Return [X, Y] of the center of cell containing provided text 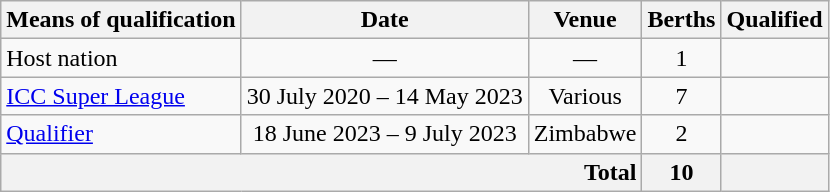
2 [682, 134]
Various [585, 96]
1 [682, 58]
Zimbabwe [585, 134]
30 July 2020 – 14 May 2023 [384, 96]
Qualifier [121, 134]
18 June 2023 – 9 July 2023 [384, 134]
Host nation [121, 58]
Venue [585, 20]
ICC Super League [121, 96]
10 [682, 172]
Date [384, 20]
Qualified [774, 20]
7 [682, 96]
Berths [682, 20]
Means of qualification [121, 20]
Total [322, 172]
